For the text-containing cell, return its midpoint in (x, y) coordinate format. 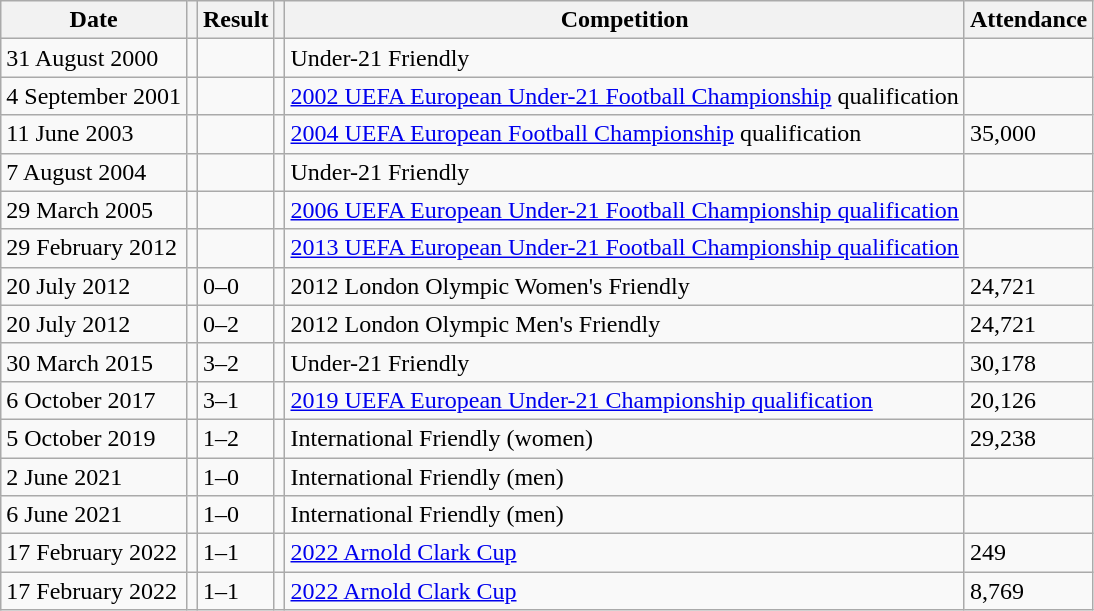
4 September 2001 (94, 96)
249 (1028, 553)
6 October 2017 (94, 400)
Attendance (1028, 20)
2012 London Olympic Women's Friendly (624, 286)
6 June 2021 (94, 515)
30 March 2015 (94, 362)
29 March 2005 (94, 210)
2019 UEFA European Under-21 Championship qualification (624, 400)
31 August 2000 (94, 58)
2 June 2021 (94, 477)
Date (94, 20)
20,126 (1028, 400)
2004 UEFA European Football Championship qualification (624, 134)
2002 UEFA European Under-21 Football Championship qualification (624, 96)
0–0 (236, 286)
7 August 2004 (94, 172)
0–2 (236, 324)
International Friendly (women) (624, 438)
30,178 (1028, 362)
3–2 (236, 362)
29 February 2012 (94, 248)
11 June 2003 (94, 134)
1–2 (236, 438)
2006 UEFA European Under-21 Football Championship qualification (624, 210)
2012 London Olympic Men's Friendly (624, 324)
8,769 (1028, 591)
Competition (624, 20)
29,238 (1028, 438)
5 October 2019 (94, 438)
2013 UEFA European Under-21 Football Championship qualification (624, 248)
Result (236, 20)
3–1 (236, 400)
35,000 (1028, 134)
